Identify which cell holds the provided text, then report its (x, y) central coordinate. 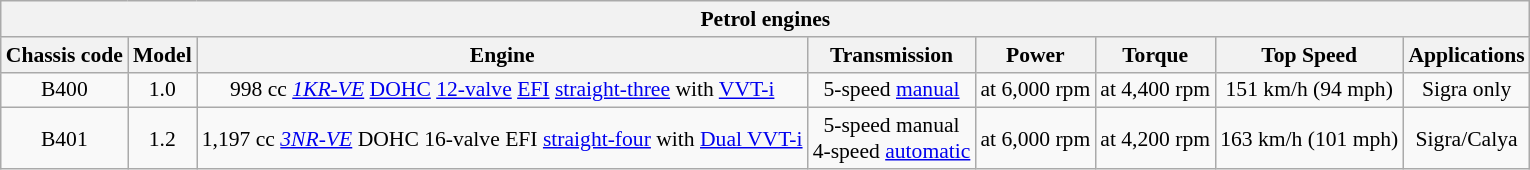
Transmission (892, 55)
5-speed manual (892, 90)
at 4,400 rpm (1155, 90)
151 km/h (94 mph) (1309, 90)
Power (1035, 55)
Torque (1155, 55)
5-speed manual4-speed automatic (892, 138)
B400 (64, 90)
at 4,200 rpm (1155, 138)
B401 (64, 138)
1.0 (162, 90)
1.2 (162, 138)
1,197 cc 3NR-VE DOHC 16-valve EFI straight-four with Dual VVT-i (502, 138)
Top Speed (1309, 55)
Sigra only (1466, 90)
Chassis code (64, 55)
Model (162, 55)
998 cc 1KR-VE DOHC 12-valve EFI straight-three with VVT-i (502, 90)
Petrol engines (766, 19)
Sigra/Calya (1466, 138)
Engine (502, 55)
163 km/h (101 mph) (1309, 138)
Applications (1466, 55)
